Search for the cell housing the specified text and yield its [x, y] center coordinate. 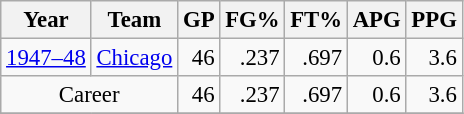
FT% [316, 20]
GP [199, 20]
FG% [252, 20]
Year [46, 20]
Career [90, 95]
1947–48 [46, 58]
PPG [434, 20]
Team [134, 20]
Chicago [134, 58]
APG [376, 20]
